For the text-containing cell, return its midpoint in [x, y] coordinate format. 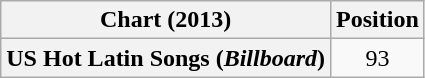
93 [378, 58]
Position [378, 20]
Chart (2013) [166, 20]
US Hot Latin Songs (Billboard) [166, 58]
